From the cell containing the given text, extract its center point as [X, Y] coordinate. 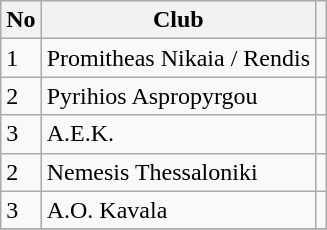
Nemesis Thessaloniki [178, 172]
Club [178, 20]
No [21, 20]
Pyrihios Aspropyrgou [178, 96]
Promitheas Nikaia / Rendis [178, 58]
A.E.K. [178, 134]
1 [21, 58]
A.O. Kavala [178, 210]
